For the text-containing cell, return its midpoint in (x, y) coordinate format. 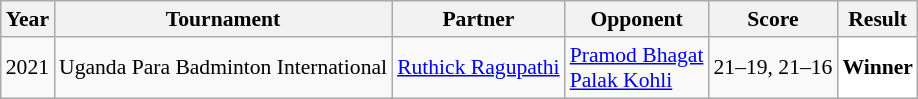
Uganda Para Badminton International (223, 68)
Score (774, 19)
2021 (28, 68)
Opponent (637, 19)
21–19, 21–16 (774, 68)
Winner (878, 68)
Year (28, 19)
Tournament (223, 19)
Ruthick Ragupathi (478, 68)
Result (878, 19)
Pramod Bhagat Palak Kohli (637, 68)
Partner (478, 19)
